Extract the [X, Y] coordinate from the center of the cell holding the provided text.  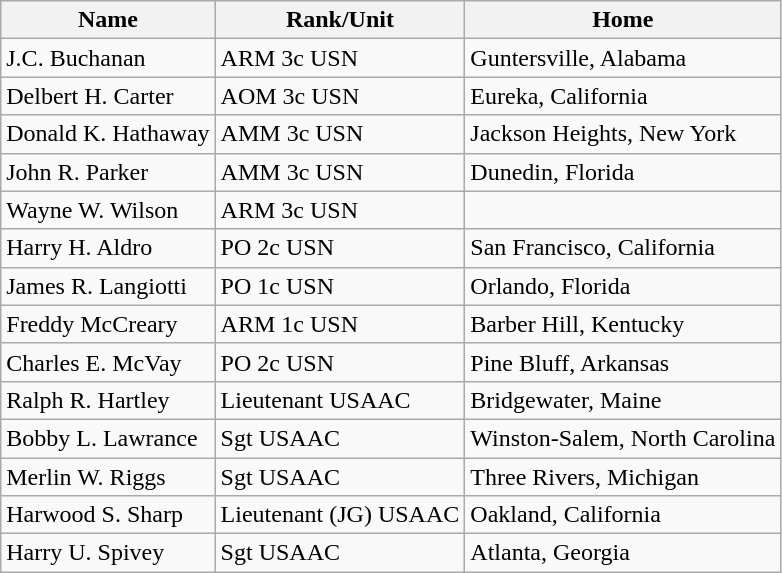
Three Rivers, Michigan [623, 477]
Guntersville, Alabama [623, 58]
Barber Hill, Kentucky [623, 324]
Harry U. Spivey [108, 553]
Eureka, California [623, 96]
John R. Parker [108, 172]
AOM 3c USN [340, 96]
Wayne W. Wilson [108, 210]
Oakland, California [623, 515]
Jackson Heights, New York [623, 134]
Winston-Salem, North Carolina [623, 438]
Atlanta, Georgia [623, 553]
Lieutenant (JG) USAAC [340, 515]
Harry H. Aldro [108, 248]
Home [623, 20]
Dunedin, Florida [623, 172]
San Francisco, California [623, 248]
Bobby L. Lawrance [108, 438]
Name [108, 20]
Charles E. McVay [108, 362]
J.C. Buchanan [108, 58]
ARM 1c USN [340, 324]
PO 1c USN [340, 286]
Rank/Unit [340, 20]
Harwood S. Sharp [108, 515]
Delbert H. Carter [108, 96]
Bridgewater, Maine [623, 400]
Orlando, Florida [623, 286]
Lieutenant USAAC [340, 400]
Ralph R. Hartley [108, 400]
Pine Bluff, Arkansas [623, 362]
Donald K. Hathaway [108, 134]
James R. Langiotti [108, 286]
Merlin W. Riggs [108, 477]
Freddy McCreary [108, 324]
